Return [X, Y] of the center of cell containing provided text 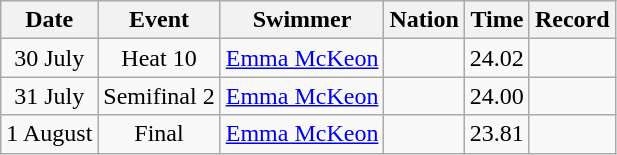
Event [159, 20]
Nation [424, 20]
31 July [50, 96]
30 July [50, 58]
24.00 [496, 96]
Swimmer [302, 20]
24.02 [496, 58]
Semifinal 2 [159, 96]
Heat 10 [159, 58]
Record [572, 20]
Final [159, 134]
23.81 [496, 134]
1 August [50, 134]
Time [496, 20]
Date [50, 20]
